Find where the given text appears and provide that cell's center as (X, Y) coordinate. 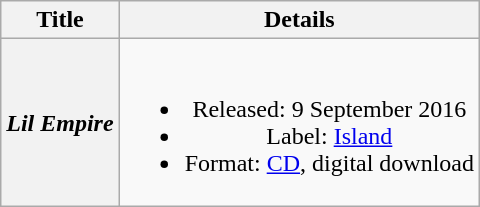
Details (299, 20)
Lil Empire (60, 122)
Title (60, 20)
Released: 9 September 2016Label: IslandFormat: CD, digital download (299, 122)
